Return [X, Y] of the center of cell containing provided text 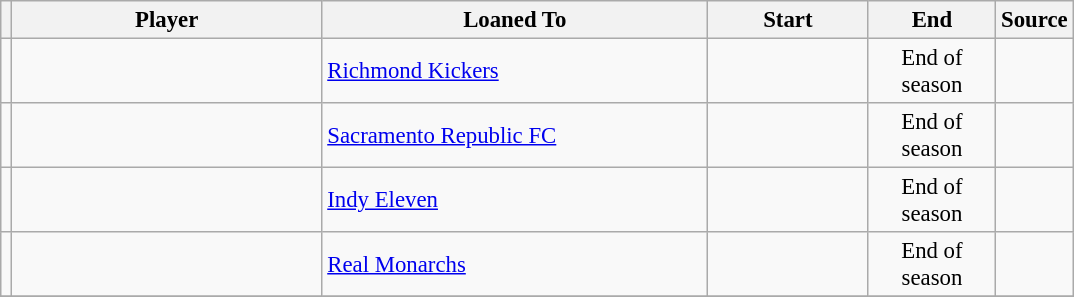
Source [1034, 20]
Sacramento Republic FC [515, 136]
Start [788, 20]
Loaned To [515, 20]
Player [166, 20]
Richmond Kickers [515, 72]
Real Monarchs [515, 264]
End [932, 20]
Indy Eleven [515, 200]
